For the text-containing cell, return its midpoint in (X, Y) coordinate format. 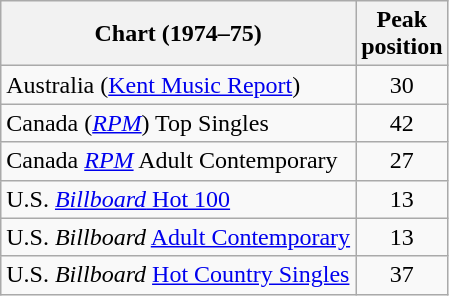
Chart (1974–75) (178, 34)
Australia (Kent Music Report) (178, 85)
Canada (RPM) Top Singles (178, 123)
42 (402, 123)
37 (402, 275)
Canada RPM Adult Contemporary (178, 161)
27 (402, 161)
30 (402, 85)
U.S. Billboard Hot 100 (178, 199)
U.S. Billboard Hot Country Singles (178, 275)
U.S. Billboard Adult Contemporary (178, 237)
Peakposition (402, 34)
